For the text-containing cell, return its midpoint in (X, Y) coordinate format. 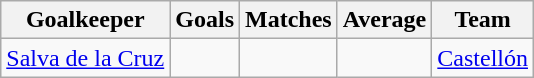
Matches (289, 20)
Average (384, 20)
Goalkeeper (86, 20)
Goals (205, 20)
Salva de la Cruz (86, 58)
Team (483, 20)
Castellón (483, 58)
